Return the (x, y) coordinate for the center point of the cell that contains the specified text.  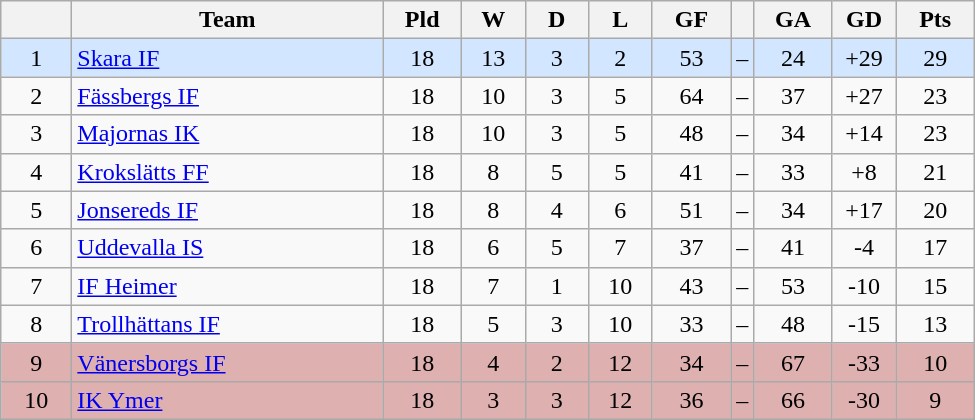
20 (936, 210)
Trollhättans IF (228, 324)
Krokslätts FF (228, 172)
Pld (422, 20)
Majornas IK (228, 134)
+27 (864, 96)
Jonsereds IF (228, 210)
Fässbergs IF (228, 96)
Skara IF (228, 58)
-30 (864, 400)
-33 (864, 362)
-15 (864, 324)
GF (692, 20)
29 (936, 58)
Pts (936, 20)
W (493, 20)
+17 (864, 210)
Team (228, 20)
51 (692, 210)
Vänersborgs IF (228, 362)
GA (794, 20)
L (621, 20)
+29 (864, 58)
15 (936, 286)
21 (936, 172)
67 (794, 362)
24 (794, 58)
Uddevalla IS (228, 248)
36 (692, 400)
IF Heimer (228, 286)
IK Ymer (228, 400)
-10 (864, 286)
D (557, 20)
66 (794, 400)
64 (692, 96)
-4 (864, 248)
17 (936, 248)
+8 (864, 172)
+14 (864, 134)
GD (864, 20)
43 (692, 286)
